Extract the [X, Y] coordinate from the center of the cell holding the provided text.  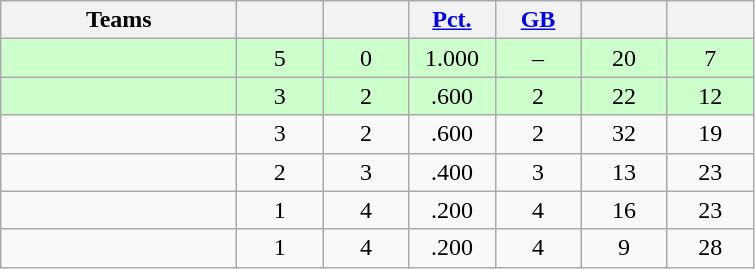
19 [710, 134]
.400 [452, 172]
Pct. [452, 20]
28 [710, 248]
GB [538, 20]
5 [280, 58]
9 [624, 248]
12 [710, 96]
0 [366, 58]
– [538, 58]
7 [710, 58]
16 [624, 210]
Teams [119, 20]
13 [624, 172]
1.000 [452, 58]
22 [624, 96]
32 [624, 134]
20 [624, 58]
